Pinpoint the cell where the given text exists, returning its [x, y] midpoint coordinate. 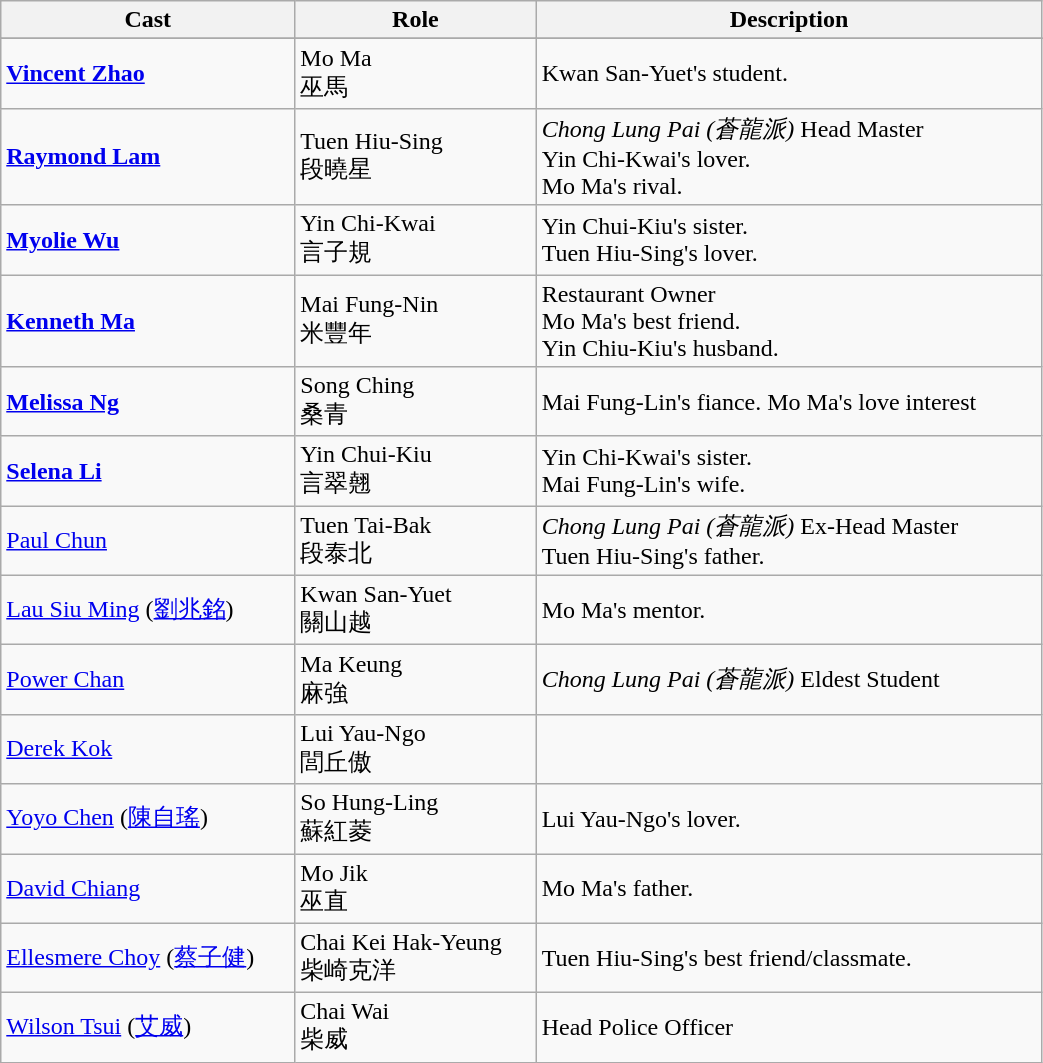
Vincent Zhao [148, 74]
Wilson Tsui (艾威) [148, 1028]
Chong Lung Pai (蒼龍派) Head Master Yin Chi-Kwai's lover. Mo Ma's rival. [789, 156]
Melissa Ng [148, 402]
Chai Wai 柴威 [416, 1028]
Paul Chun [148, 541]
Description [789, 20]
Mo Ma's father. [789, 889]
Mo Jik 巫直 [416, 889]
Tuen Hiu-Sing 段曉星 [416, 156]
Yin Chui-Kiu's sister. Tuen Hiu-Sing's lover. [789, 240]
Mo Ma's mentor. [789, 610]
Tuen Hiu-Sing's best friend/classmate. [789, 958]
Mai Fung-Nin 米豐年 [416, 320]
So Hung-Ling 蘇紅菱 [416, 819]
Chong Lung Pai (蒼龍派) Eldest Student [789, 680]
Mo Ma 巫馬 [416, 74]
Kwan San-Yuet 關山越 [416, 610]
Ma Keung 麻強 [416, 680]
Chong Lung Pai (蒼龍派) Ex-Head Master Tuen Hiu-Sing's father. [789, 541]
Kenneth Ma [148, 320]
Raymond Lam [148, 156]
Derek Kok [148, 749]
Head Police Officer [789, 1028]
Tuen Tai-Bak 段泰北 [416, 541]
Song Ching 桑青 [416, 402]
Myolie Wu [148, 240]
Role [416, 20]
Lau Siu Ming (劉兆銘) [148, 610]
Power Chan [148, 680]
Mai Fung-Lin's fiance. Mo Ma's love interest [789, 402]
Lui Yau-Ngo's lover. [789, 819]
Lui Yau-Ngo 閭丘傲 [416, 749]
Yin Chi-Kwai 言子規 [416, 240]
Restaurant Owner Mo Ma's best friend. Yin Chiu-Kiu's husband. [789, 320]
Kwan San-Yuet's student. [789, 74]
Yoyo Chen (陳自瑤) [148, 819]
Chai Kei Hak-Yeung 柴崎克洋 [416, 958]
Yin Chi-Kwai's sister. Mai Fung-Lin's wife. [789, 471]
Ellesmere Choy (蔡子健) [148, 958]
David Chiang [148, 889]
Selena Li [148, 471]
Yin Chui-Kiu 言翠翹 [416, 471]
Cast [148, 20]
